Identify which cell holds the provided text, then report its [X, Y] central coordinate. 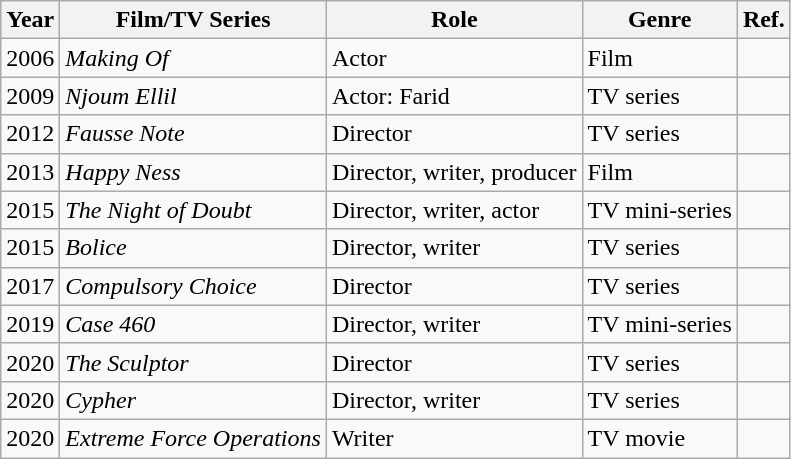
TV movie [660, 438]
The Night of Doubt [194, 210]
Year [30, 20]
Njoum Ellil [194, 96]
Director, writer, producer [454, 172]
Bolice [194, 248]
Happy Ness [194, 172]
Extreme Force Operations [194, 438]
Film/TV Series [194, 20]
Compulsory Choice [194, 286]
Writer [454, 438]
Actor [454, 58]
Making Of [194, 58]
2013 [30, 172]
Case 460 [194, 324]
Director, writer, actor [454, 210]
Role [454, 20]
Actor: Farid [454, 96]
The Sculptor [194, 362]
2006 [30, 58]
2009 [30, 96]
Genre [660, 20]
2012 [30, 134]
Fausse Note [194, 134]
2019 [30, 324]
2017 [30, 286]
Cypher [194, 400]
Ref. [764, 20]
